Locate the cell with the specified text and output its (X, Y) center coordinate. 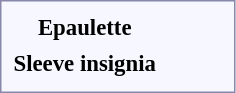
Epaulette (84, 27)
Sleeve insignia (84, 63)
